Search for the cell housing the specified text and yield its [X, Y] center coordinate. 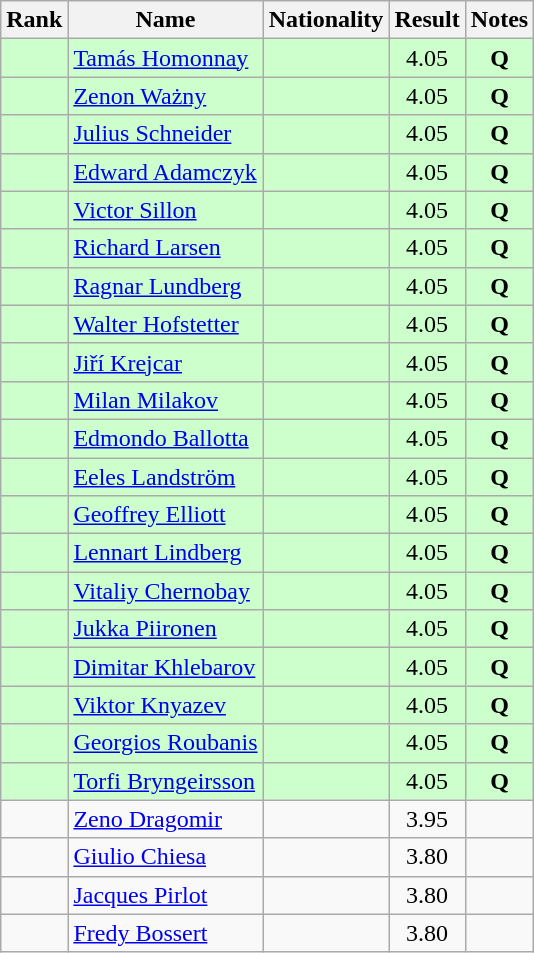
Notes [499, 20]
Edmondo Ballotta [166, 438]
Julius Schneider [166, 134]
Jiří Krejcar [166, 362]
Rank [34, 20]
Jukka Piironen [166, 629]
Milan Milakov [166, 400]
Zenon Ważny [166, 96]
Georgios Roubanis [166, 743]
Eeles Landström [166, 477]
Result [427, 20]
Ragnar Lundberg [166, 286]
Zeno Dragomir [166, 819]
Name [166, 20]
Tamás Homonnay [166, 58]
Nationality [326, 20]
Torfi Bryngeirsson [166, 781]
Geoffrey Elliott [166, 515]
Vitaliy Chernobay [166, 591]
Victor Sillon [166, 210]
Jacques Pirlot [166, 895]
3.95 [427, 819]
Walter Hofstetter [166, 324]
Viktor Knyazev [166, 705]
Dimitar Khlebarov [166, 667]
Edward Adamczyk [166, 172]
Richard Larsen [166, 248]
Fredy Bossert [166, 933]
Giulio Chiesa [166, 857]
Lennart Lindberg [166, 553]
